Search for the cell housing the specified text and yield its [X, Y] center coordinate. 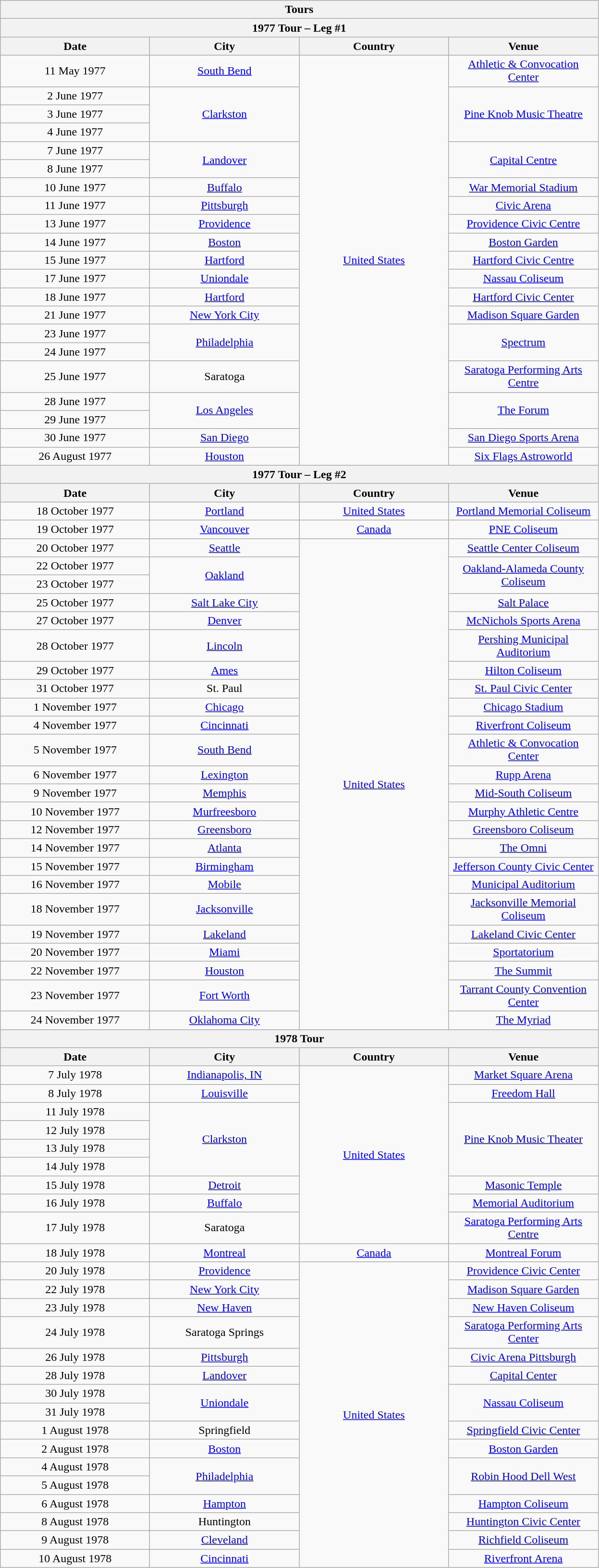
10 August 1978 [75, 1558]
Capital Centre [524, 160]
Detroit [225, 1185]
Louisville [225, 1093]
New Haven [225, 1308]
Springfield [225, 1430]
Memphis [225, 793]
12 July 1978 [75, 1130]
Saratoga Performing Arts Center [524, 1332]
1 August 1978 [75, 1430]
25 October 1977 [75, 603]
4 June 1977 [75, 132]
26 August 1977 [75, 456]
Ames [225, 670]
31 July 1978 [75, 1412]
31 October 1977 [75, 689]
Pine Knob Music Theatre [524, 114]
Seattle Center Coliseum [524, 547]
Atlanta [225, 848]
23 June 1977 [75, 333]
13 June 1977 [75, 223]
24 November 1977 [75, 1020]
16 November 1977 [75, 885]
8 July 1978 [75, 1093]
Los Angeles [225, 410]
28 October 1977 [75, 646]
8 June 1977 [75, 169]
17 July 1978 [75, 1228]
2 June 1977 [75, 96]
24 June 1977 [75, 352]
Birmingham [225, 866]
11 June 1977 [75, 205]
Lakeland Civic Center [524, 934]
Civic Arena Pittsburgh [524, 1357]
Masonic Temple [524, 1185]
20 October 1977 [75, 547]
Hilton Coliseum [524, 670]
20 July 1978 [75, 1271]
29 June 1977 [75, 420]
Oklahoma City [225, 1020]
Murfreesboro [225, 811]
18 June 1977 [75, 297]
St. Paul [225, 689]
Greensboro [225, 829]
2 August 1978 [75, 1448]
Oakland-Alameda County Coliseum [524, 575]
Lincoln [225, 646]
San Diego [225, 438]
Richfield Coliseum [524, 1540]
Oakland [225, 575]
Salt Lake City [225, 603]
Hartford Civic Centre [524, 260]
18 July 1978 [75, 1253]
Spectrum [524, 343]
18 November 1977 [75, 909]
Tarrant County Convention Center [524, 996]
Portland [225, 511]
Montreal Forum [524, 1253]
Jacksonville Memorial Coliseum [524, 909]
The Myriad [524, 1020]
7 July 1978 [75, 1075]
1978 Tour [299, 1038]
Montreal [225, 1253]
PNE Coliseum [524, 529]
5 August 1978 [75, 1485]
San Diego Sports Arena [524, 438]
7 June 1977 [75, 150]
23 November 1977 [75, 996]
11 May 1977 [75, 71]
6 November 1977 [75, 775]
28 June 1977 [75, 401]
6 August 1978 [75, 1504]
Indianapolis, IN [225, 1075]
St. Paul Civic Center [524, 689]
Portland Memorial Coliseum [524, 511]
5 November 1977 [75, 750]
9 November 1977 [75, 793]
30 June 1977 [75, 438]
Providence Civic Center [524, 1271]
25 June 1977 [75, 377]
Denver [225, 621]
20 November 1977 [75, 952]
Jacksonville [225, 909]
Market Square Arena [524, 1075]
24 July 1978 [75, 1332]
Capital Center [524, 1375]
18 October 1977 [75, 511]
Huntington [225, 1522]
22 November 1977 [75, 971]
10 June 1977 [75, 187]
McNichols Sports Arena [524, 621]
Tours [299, 10]
Cleveland [225, 1540]
Murphy Athletic Centre [524, 811]
13 July 1978 [75, 1148]
14 June 1977 [75, 242]
Rupp Arena [524, 775]
Greensboro Coliseum [524, 829]
22 July 1978 [75, 1289]
19 October 1977 [75, 529]
Saratoga Springs [225, 1332]
Freedom Hall [524, 1093]
Seattle [225, 547]
Lexington [225, 775]
Salt Palace [524, 603]
Miami [225, 952]
19 November 1977 [75, 934]
30 July 1978 [75, 1394]
Six Flags Astroworld [524, 456]
23 July 1978 [75, 1308]
1 November 1977 [75, 707]
Mid-South Coliseum [524, 793]
15 June 1977 [75, 260]
Fort Worth [225, 996]
16 July 1978 [75, 1203]
4 August 1978 [75, 1467]
War Memorial Stadium [524, 187]
11 July 1978 [75, 1111]
Jefferson County Civic Center [524, 866]
Riverfront Arena [524, 1558]
12 November 1977 [75, 829]
Chicago Stadium [524, 707]
Mobile [225, 885]
Riverfront Coliseum [524, 725]
Robin Hood Dell West [524, 1476]
Pine Knob Music Theater [524, 1139]
The Forum [524, 410]
Memorial Auditorium [524, 1203]
1977 Tour – Leg #1 [299, 28]
Municipal Auditorium [524, 885]
Hampton [225, 1504]
Springfield Civic Center [524, 1430]
Huntington Civic Center [524, 1522]
New Haven Coliseum [524, 1308]
26 July 1978 [75, 1357]
8 August 1978 [75, 1522]
1977 Tour – Leg #2 [299, 474]
14 November 1977 [75, 848]
15 July 1978 [75, 1185]
28 July 1978 [75, 1375]
4 November 1977 [75, 725]
14 July 1978 [75, 1166]
3 June 1977 [75, 114]
Pershing Municipal Auditorium [524, 646]
21 June 1977 [75, 315]
Hampton Coliseum [524, 1504]
Chicago [225, 707]
Providence Civic Centre [524, 223]
10 November 1977 [75, 811]
22 October 1977 [75, 566]
Hartford Civic Center [524, 297]
The Omni [524, 848]
Lakeland [225, 934]
The Summit [524, 971]
29 October 1977 [75, 670]
Sportatorium [524, 952]
Vancouver [225, 529]
23 October 1977 [75, 584]
Civic Arena [524, 205]
9 August 1978 [75, 1540]
17 June 1977 [75, 279]
27 October 1977 [75, 621]
15 November 1977 [75, 866]
